From the cell containing the given text, extract its center point as [X, Y] coordinate. 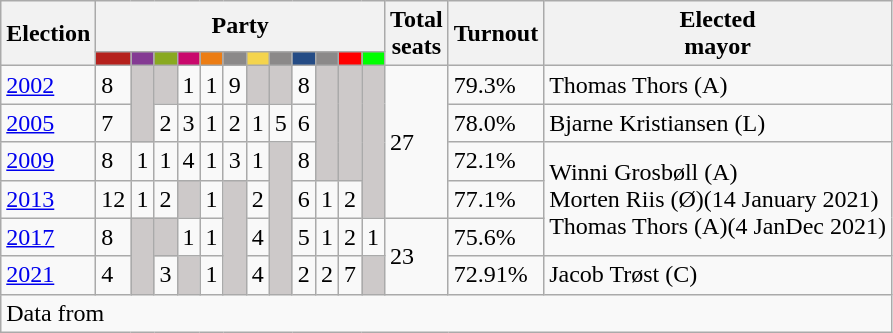
Party [240, 26]
Bjarne Kristiansen (L) [718, 123]
2002 [48, 85]
12 [114, 199]
Thomas Thors (A) [718, 85]
78.0% [496, 123]
2005 [48, 123]
9 [234, 85]
75.6% [496, 237]
2013 [48, 199]
Data from [446, 313]
2021 [48, 275]
Electedmayor [718, 34]
Winni Grosbøll (A)Morten Riis (Ø)(14 January 2021)Thomas Thors (A)(4 JanDec 2021) [718, 199]
27 [417, 142]
72.1% [496, 161]
Totalseats [417, 34]
79.3% [496, 85]
2017 [48, 237]
77.1% [496, 199]
Jacob Trøst (C) [718, 275]
Turnout [496, 34]
72.91% [496, 275]
23 [417, 256]
Election [48, 34]
2009 [48, 161]
